Capture the cell that displays the provided text and extract its (X, Y) central coordinate. 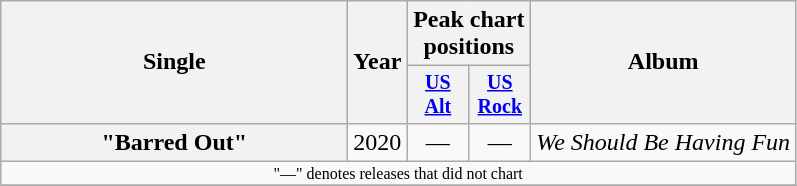
USAlt (438, 94)
"Barred Out" (174, 142)
USRock (500, 94)
"—" denotes releases that did not chart (398, 173)
2020 (378, 142)
Album (664, 62)
Year (378, 62)
Single (174, 62)
We Should Be Having Fun (664, 142)
Peak chart positions (469, 34)
